Provide the (X, Y) coordinate of the cell's center where the given text is located.  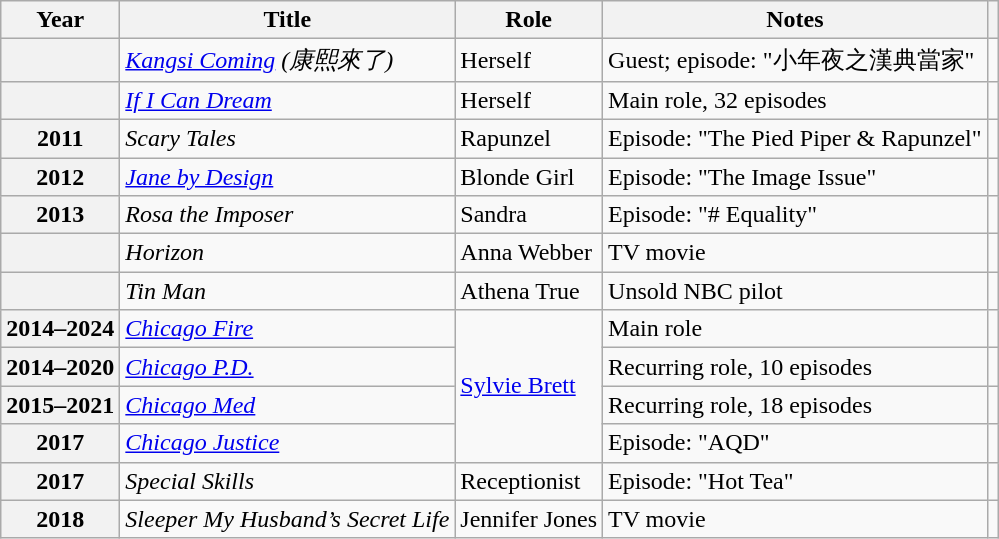
Role (529, 20)
Episode: "AQD" (796, 443)
Episode: "# Equality" (796, 215)
Kangsi Coming (康熙來了) (288, 60)
If I Can Dream (288, 100)
Title (288, 20)
Rosa the Imposer (288, 215)
2011 (60, 138)
Main role (796, 329)
Episode: "Hot Tea" (796, 481)
2012 (60, 177)
Anna Webber (529, 253)
Receptionist (529, 481)
Chicago Med (288, 405)
Scary Tales (288, 138)
Chicago P.D. (288, 367)
Jennifer Jones (529, 519)
Episode: "The Image Issue" (796, 177)
Recurring role, 10 episodes (796, 367)
Guest; episode: "小年夜之漢典當家" (796, 60)
Year (60, 20)
2014–2024 (60, 329)
Special Skills (288, 481)
Jane by Design (288, 177)
Sylvie Brett (529, 386)
2014–2020 (60, 367)
Tin Man (288, 291)
2018 (60, 519)
Sleeper My Husband’s Secret Life (288, 519)
Athena True (529, 291)
Horizon (288, 253)
Blonde Girl (529, 177)
Sandra (529, 215)
Episode: "The Pied Piper & Rapunzel" (796, 138)
Rapunzel (529, 138)
Recurring role, 18 episodes (796, 405)
2015–2021 (60, 405)
Notes (796, 20)
Main role, 32 episodes (796, 100)
Chicago Fire (288, 329)
Unsold NBC pilot (796, 291)
Chicago Justice (288, 443)
2013 (60, 215)
